Find where the given text appears and provide that cell's center as [x, y] coordinate. 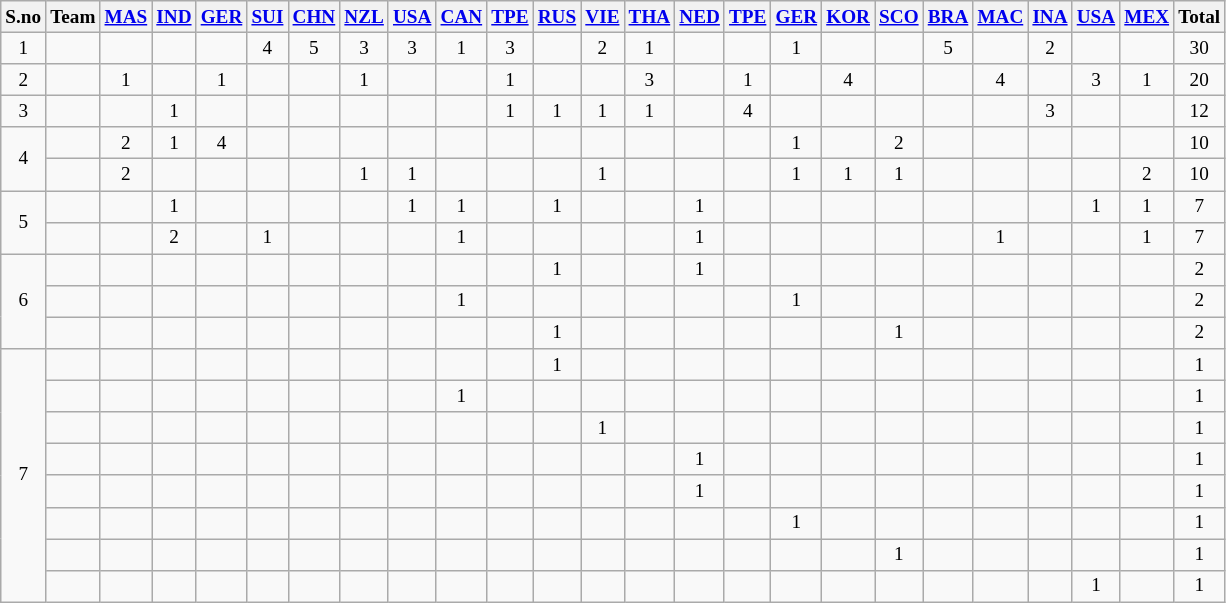
RUS [557, 17]
NED [700, 17]
BRA [948, 17]
KOR [848, 17]
INA [1050, 17]
SUI [268, 17]
IND [174, 17]
MAC [1000, 17]
Total [1200, 17]
VIE [602, 17]
MAS [126, 17]
30 [1200, 48]
CHN [314, 17]
NZL [364, 17]
CAN [462, 17]
THA [650, 17]
12 [1200, 111]
Team [73, 17]
6 [24, 302]
SCO [900, 17]
S.no [24, 17]
20 [1200, 80]
MEX [1147, 17]
